Return the (x, y) coordinate for the center point of the cell that contains the specified text.  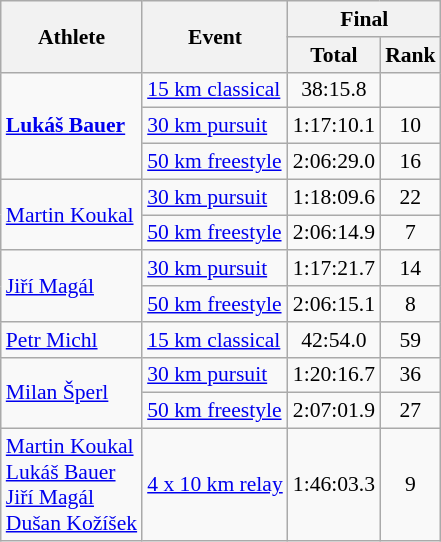
2:07:01.9 (334, 411)
Event (215, 36)
Petr Michl (72, 340)
1:46:03.3 (334, 485)
Total (334, 55)
Rank (410, 55)
10 (410, 126)
42:54.0 (334, 340)
Final (364, 19)
Martin Koukal (72, 214)
Lukáš Bauer (72, 126)
1:17:10.1 (334, 126)
Martin KoukalLukáš BauerJiří MagálDušan Kožíšek (72, 485)
9 (410, 485)
Athlete (72, 36)
4 x 10 km relay (215, 485)
8 (410, 304)
36 (410, 375)
14 (410, 269)
Milan Šperl (72, 392)
22 (410, 197)
7 (410, 233)
1:17:21.7 (334, 269)
Jiří Magál (72, 286)
2:06:15.1 (334, 304)
2:06:29.0 (334, 162)
59 (410, 340)
1:18:09.6 (334, 197)
38:15.8 (334, 90)
2:06:14.9 (334, 233)
27 (410, 411)
16 (410, 162)
1:20:16.7 (334, 375)
